Provide the (X, Y) coordinate of the cell's center where the given text is located.  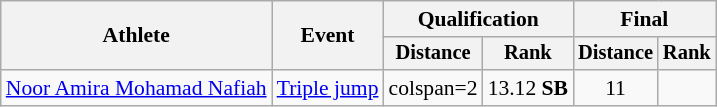
11 (616, 88)
Athlete (136, 36)
Noor Amira Mohamad Nafiah (136, 88)
Final (644, 19)
Triple jump (328, 88)
13.12 SB (528, 88)
Qualification (479, 19)
colspan=2 (434, 88)
Event (328, 36)
